Extract the [X, Y] coordinate from the center of the cell holding the provided text.  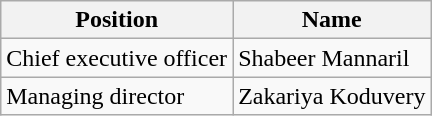
Shabeer Mannaril [332, 58]
Position [117, 20]
Zakariya Koduvery [332, 96]
Name [332, 20]
Chief executive officer [117, 58]
Managing director [117, 96]
